Search for the cell housing the specified text and yield its (X, Y) center coordinate. 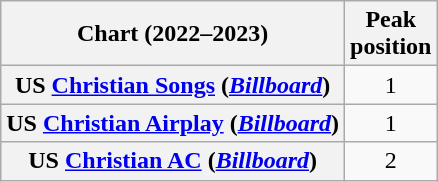
US Christian Songs (Billboard) (173, 85)
Chart (2022–2023) (173, 34)
US Christian Airplay (Billboard) (173, 123)
2 (391, 161)
US Christian AC (Billboard) (173, 161)
Peakposition (391, 34)
